Determine the (X, Y) coordinate at the center of the cell enclosing the given text.  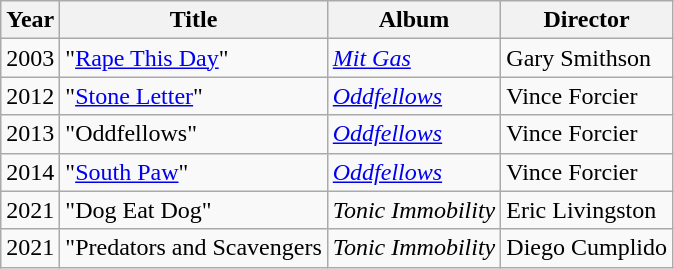
"Rape This Day" (194, 58)
Album (414, 20)
Eric Livingston (587, 210)
Diego Cumplido (587, 248)
Director (587, 20)
Year (30, 20)
Gary Smithson (587, 58)
"Oddfellows" (194, 134)
"Predators and Scavengers (194, 248)
"Dog Eat Dog" (194, 210)
Mit Gas (414, 58)
"Stone Letter" (194, 96)
2013 (30, 134)
"South Paw" (194, 172)
2012 (30, 96)
2014 (30, 172)
2003 (30, 58)
Title (194, 20)
